Extract the (x, y) coordinate from the center of the cell holding the provided text.  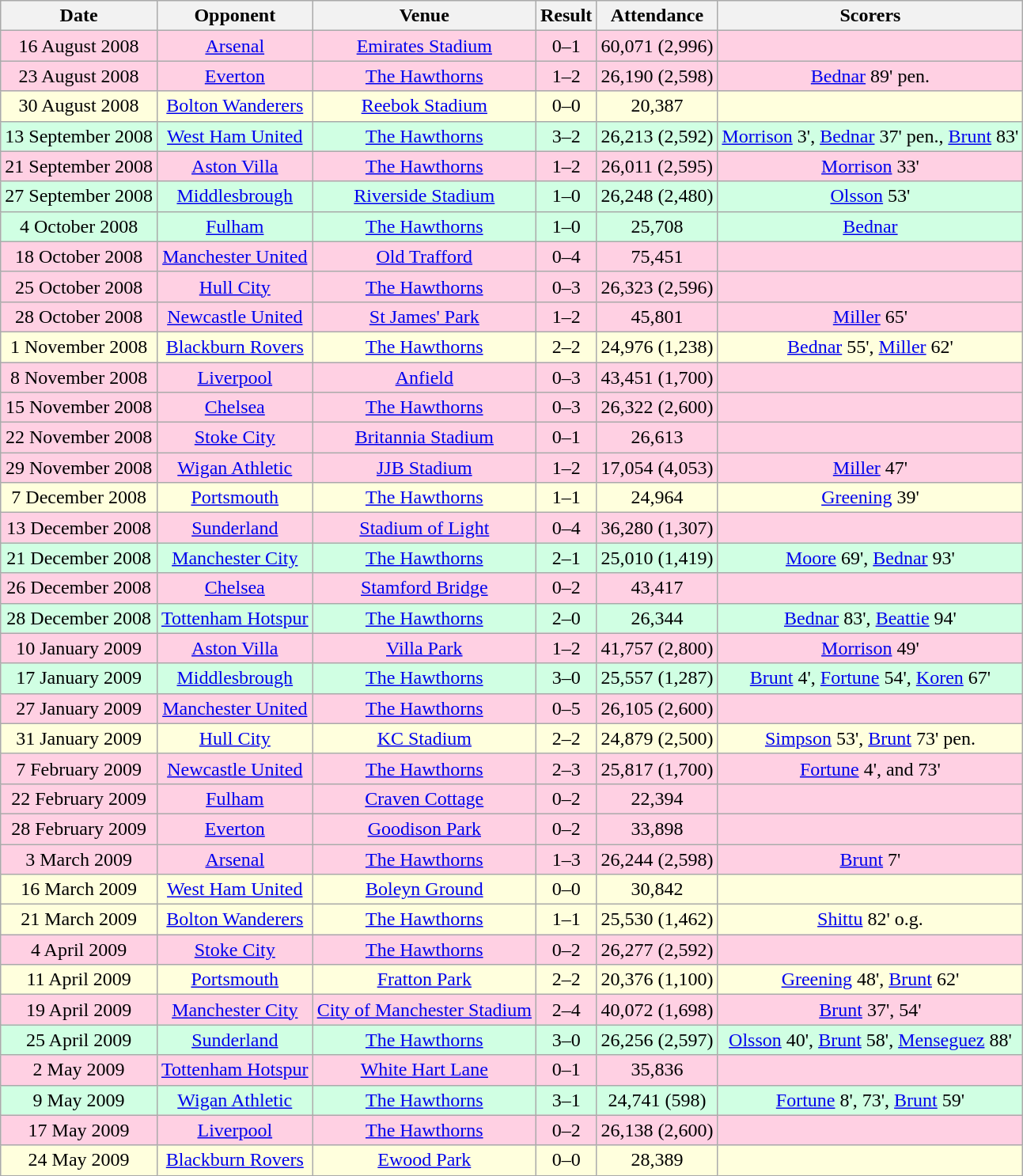
26,248 (2,480) (657, 196)
Bednar 89' pen. (870, 76)
22 November 2008 (79, 438)
White Hart Lane (424, 1070)
Old Trafford (424, 256)
26,613 (657, 438)
Boleyn Ground (424, 890)
28 February 2009 (79, 829)
Fratton Park (424, 980)
Emirates Stadium (424, 46)
17 January 2009 (79, 678)
26 December 2008 (79, 588)
Attendance (657, 16)
Britannia Stadium (424, 438)
Miller 47' (870, 468)
Stadium of Light (424, 528)
26,344 (657, 618)
60,071 (2,996) (657, 46)
25 October 2008 (79, 286)
4 April 2009 (79, 950)
1 November 2008 (79, 347)
Morrison 49' (870, 648)
40,072 (1,698) (657, 1010)
25,530 (1,462) (657, 920)
25,817 (1,700) (657, 768)
2–1 (566, 558)
28,389 (657, 1160)
22,394 (657, 799)
25 April 2009 (79, 1040)
20,376 (1,100) (657, 980)
26,213 (2,592) (657, 136)
Craven Cottage (424, 799)
Stamford Bridge (424, 588)
75,451 (657, 256)
26,190 (2,598) (657, 76)
2–0 (566, 618)
Greening 48', Brunt 62' (870, 980)
30,842 (657, 890)
Greening 39' (870, 498)
11 April 2009 (79, 980)
City of Manchester Stadium (424, 1010)
7 February 2009 (79, 768)
15 November 2008 (79, 408)
Bednar (870, 226)
3 March 2009 (79, 859)
Goodison Park (424, 829)
28 December 2008 (79, 618)
26,138 (2,600) (657, 1130)
36,280 (1,307) (657, 528)
21 December 2008 (79, 558)
25,708 (657, 226)
29 November 2008 (79, 468)
2 May 2009 (79, 1070)
Bednar 83', Beattie 94' (870, 618)
24 May 2009 (79, 1160)
28 October 2008 (79, 317)
JJB Stadium (424, 468)
1–3 (566, 859)
23 August 2008 (79, 76)
7 December 2008 (79, 498)
26,277 (2,592) (657, 950)
Date (79, 16)
35,836 (657, 1070)
KC Stadium (424, 738)
33,898 (657, 829)
Bednar 55', Miller 62' (870, 347)
24,879 (2,500) (657, 738)
Fortune 8', 73', Brunt 59' (870, 1100)
19 April 2009 (79, 1010)
26,256 (2,597) (657, 1040)
17 May 2009 (79, 1130)
21 March 2009 (79, 920)
13 December 2008 (79, 528)
Scorers (870, 16)
Villa Park (424, 648)
21 September 2008 (79, 166)
Brunt 37', 54' (870, 1010)
2–4 (566, 1010)
St James' Park (424, 317)
26,323 (2,596) (657, 286)
41,757 (2,800) (657, 648)
24,964 (657, 498)
Morrison 3', Bednar 37' pen., Brunt 83' (870, 136)
24,976 (1,238) (657, 347)
25,557 (1,287) (657, 678)
20,387 (657, 106)
17,054 (4,053) (657, 468)
26,322 (2,600) (657, 408)
Result (566, 16)
Ewood Park (424, 1160)
13 September 2008 (79, 136)
25,010 (1,419) (657, 558)
Anfield (424, 377)
Olsson 40', Brunt 58', Menseguez 88' (870, 1040)
16 August 2008 (79, 46)
8 November 2008 (79, 377)
Venue (424, 16)
45,801 (657, 317)
26,244 (2,598) (657, 859)
Moore 69', Bednar 93' (870, 558)
4 October 2008 (79, 226)
31 January 2009 (79, 738)
Reebok Stadium (424, 106)
Brunt 4', Fortune 54', Koren 67' (870, 678)
30 August 2008 (79, 106)
16 March 2009 (79, 890)
3–1 (566, 1100)
27 January 2009 (79, 708)
Riverside Stadium (424, 196)
Brunt 7' (870, 859)
Olsson 53' (870, 196)
3–2 (566, 136)
Miller 65' (870, 317)
26,105 (2,600) (657, 708)
Morrison 33' (870, 166)
9 May 2009 (79, 1100)
Simpson 53', Brunt 73' pen. (870, 738)
2–3 (566, 768)
10 January 2009 (79, 648)
Opponent (234, 16)
18 October 2008 (79, 256)
0–5 (566, 708)
43,417 (657, 588)
Fortune 4', and 73' (870, 768)
Shittu 82' o.g. (870, 920)
22 February 2009 (79, 799)
43,451 (1,700) (657, 377)
27 September 2008 (79, 196)
26,011 (2,595) (657, 166)
24,741 (598) (657, 1100)
